Identify which cell holds the provided text, then report its [x, y] central coordinate. 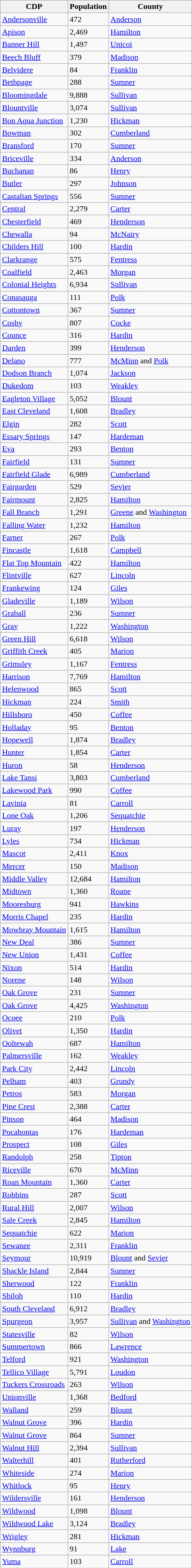
100 [88, 247]
Greene and Washington [151, 512]
Grimsley [34, 664]
Bedford [151, 1397]
122 [88, 1283]
Elgin [34, 424]
South Cleveland [34, 1309]
9,888 [88, 95]
1,230 [88, 120]
Ocoee [34, 1018]
Lawrence [151, 1346]
5,791 [88, 1372]
865 [88, 689]
Luray [34, 828]
2,463 [88, 272]
Sullivan and Washington [151, 1321]
Apison [34, 32]
Central [34, 209]
259 [88, 1410]
941 [88, 904]
148 [88, 980]
58 [88, 765]
Andersonville [34, 19]
Lake Tansi [34, 778]
236 [88, 613]
2,469 [88, 32]
110 [88, 1296]
Dodson Branch [34, 373]
12,684 [88, 879]
Bethpage [34, 82]
New Deal [34, 942]
197 [88, 828]
Mascot [34, 854]
1,232 [88, 525]
150 [88, 866]
Banner Hill [34, 45]
Coalfield [34, 272]
1,189 [88, 601]
469 [88, 222]
2,411 [88, 854]
734 [88, 841]
288 [88, 82]
Chesterfield [34, 222]
Lyles [34, 841]
Colonial Heights [34, 285]
Essary Springs [34, 436]
86 [88, 171]
367 [88, 310]
529 [88, 487]
Dukedom [34, 386]
Summertown [34, 1346]
297 [88, 184]
6,618 [88, 639]
3,124 [88, 1523]
Cosby [34, 323]
Telford [34, 1359]
Castalian Springs [34, 196]
316 [88, 335]
210 [88, 1018]
Lake [151, 1549]
111 [88, 297]
Butler [34, 184]
Delano [34, 360]
Bowman [34, 133]
Gladeville [34, 601]
Park City [34, 1068]
Rutherford [151, 1460]
Belvidere [34, 70]
1,098 [88, 1511]
Flat Top Mountain [34, 563]
81 [88, 803]
Wildwood [34, 1511]
Hawkins [151, 904]
108 [88, 1144]
2,279 [88, 209]
94 [88, 234]
379 [88, 57]
Tellico Village [34, 1372]
84 [88, 70]
Blount and Sevier [151, 1258]
Wrigley [34, 1536]
Fairfield [34, 462]
Mercer [34, 866]
Graball [34, 613]
Unionville [34, 1397]
Griffith Creek [34, 651]
124 [88, 588]
Sewanee [34, 1245]
176 [88, 1132]
Green Hill [34, 639]
Shackle Island [34, 1271]
334 [88, 158]
147 [88, 436]
282 [88, 424]
Hopewell [34, 740]
Fairfield Glade [34, 474]
Wildwood Lake [34, 1523]
91 [88, 1549]
1,222 [88, 626]
Blountville [34, 108]
Fairmount [34, 500]
Norene [34, 980]
Lakewood Park [34, 790]
1,618 [88, 550]
Briceville [34, 158]
County [151, 7]
4,425 [88, 1005]
Frankewing [34, 588]
Mowbray Mountain [34, 929]
6,989 [88, 474]
170 [88, 145]
687 [88, 1043]
Pocahontas [34, 1132]
Conasauga [34, 297]
10,919 [88, 1258]
Middle Valley [34, 879]
231 [88, 993]
Petros [34, 1094]
Unicoi [151, 45]
Buchanan [34, 171]
Eagleton Village [34, 399]
556 [88, 196]
Population [88, 7]
386 [88, 942]
Beech Bluff [34, 57]
Falling Water [34, 525]
Flintville [34, 576]
161 [88, 1498]
575 [88, 259]
6,912 [88, 1309]
Eva [34, 449]
281 [88, 1536]
1,368 [88, 1397]
Spurgeon [34, 1321]
2,845 [88, 1220]
Fairgarden [34, 487]
East Cleveland [34, 411]
235 [88, 917]
670 [88, 1169]
Lavinia [34, 803]
Pinson [34, 1119]
3,803 [88, 778]
Statesville [34, 1334]
Palmersville [34, 1056]
2,394 [88, 1448]
Campbell [151, 550]
224 [88, 702]
583 [88, 1094]
1,291 [88, 512]
Cottontown [34, 310]
1,854 [88, 752]
Chewalla [34, 234]
990 [88, 790]
1,615 [88, 929]
Holladay [34, 727]
1,350 [88, 1031]
Loudon [151, 1372]
2,388 [88, 1106]
Darden [34, 348]
New Union [34, 955]
Johnson [151, 184]
Gray [34, 626]
McMinn and Polk [151, 360]
1,608 [88, 411]
Whitlock [34, 1486]
Smith [151, 702]
Seymour [34, 1258]
Sale Creek [34, 1220]
1,074 [88, 373]
1,431 [88, 955]
Clarkrange [34, 259]
514 [88, 968]
Cocke [151, 323]
131 [88, 462]
Walterhill [34, 1460]
Olivet [34, 1031]
Bon Aqua Junction [34, 120]
Childers Hill [34, 247]
Sevier [151, 487]
405 [88, 651]
Jackson [151, 373]
Pelham [34, 1081]
2,007 [88, 1208]
Shiloh [34, 1296]
Walland [34, 1410]
1,206 [88, 816]
267 [88, 537]
274 [88, 1473]
472 [88, 19]
Nixon [34, 968]
Robbins [34, 1195]
Pine Crest [34, 1106]
Fall Branch [34, 512]
1,497 [88, 45]
7,769 [88, 677]
2,825 [88, 500]
807 [88, 323]
293 [88, 449]
Hunter [34, 752]
Walnut Hill [34, 1448]
Fincastle [34, 550]
399 [88, 348]
864 [88, 1435]
Prospect [34, 1144]
263 [88, 1385]
622 [88, 1233]
3,957 [88, 1321]
2,311 [88, 1245]
Whiteside [34, 1473]
Tuckers Crossroads [34, 1385]
Morris Chapel [34, 917]
6,934 [88, 285]
627 [88, 576]
Randolph [34, 1157]
Hillsboro [34, 714]
Roan Mountain [34, 1182]
5,052 [88, 399]
Harrison [34, 677]
Bransford [34, 145]
302 [88, 133]
162 [88, 1056]
Bloomingdale [34, 95]
Huron [34, 765]
McMinn [151, 1169]
464 [88, 1119]
Grundy [151, 1081]
Mooresburg [34, 904]
CDP [34, 7]
921 [88, 1359]
Knox [151, 854]
Roane [151, 891]
82 [88, 1334]
Lone Oak [34, 816]
McNairy [151, 234]
403 [88, 1081]
777 [88, 360]
Riceville [34, 1169]
3,074 [88, 108]
866 [88, 1346]
Wildersville [34, 1498]
1,874 [88, 740]
450 [88, 714]
258 [88, 1157]
Tipton [151, 1157]
2,844 [88, 1271]
287 [88, 1195]
401 [88, 1460]
422 [88, 563]
2,442 [88, 1068]
Counce [34, 335]
Sherwood [34, 1283]
Midtown [34, 891]
Ooltewah [34, 1043]
Rural Hill [34, 1208]
1,167 [88, 664]
Helenwood [34, 689]
Yuma [34, 1561]
Wynnburg [34, 1549]
Farner [34, 537]
396 [88, 1423]
